Determine the [X, Y] coordinate at the center of the cell enclosing the given text.  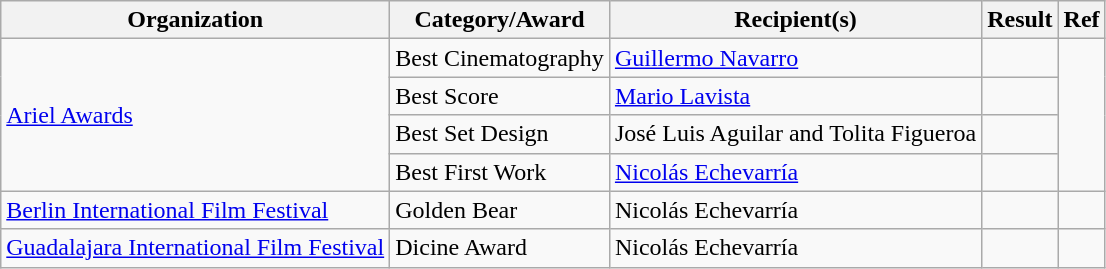
Golden Bear [500, 210]
Mario Lavista [795, 96]
Recipient(s) [795, 20]
Organization [196, 20]
Result [1020, 20]
Category/Award [500, 20]
Berlin International Film Festival [196, 210]
Ref [1082, 20]
Dicine Award [500, 248]
Best Set Design [500, 134]
Best Score [500, 96]
José Luis Aguilar and Tolita Figueroa [795, 134]
Best Cinematography [500, 58]
Ariel Awards [196, 115]
Best First Work [500, 172]
Guillermo Navarro [795, 58]
Guadalajara International Film Festival [196, 248]
